Output the (X, Y) coordinate of the center of the cell containing the given text.  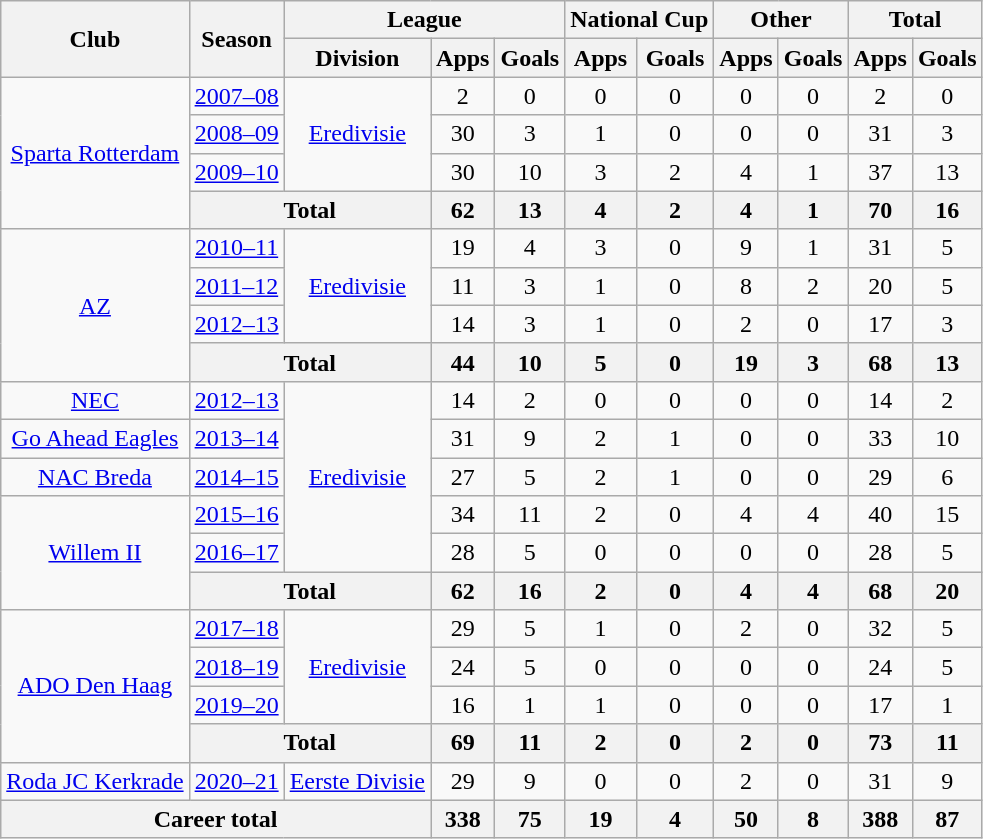
73 (880, 743)
15 (947, 515)
2011–12 (236, 286)
Career total (216, 819)
2013–14 (236, 438)
NEC (95, 400)
27 (463, 477)
2014–15 (236, 477)
National Cup (640, 20)
2016–17 (236, 553)
ADO Den Haag (95, 686)
Sparta Rotterdam (95, 153)
League (424, 20)
37 (880, 172)
33 (880, 438)
87 (947, 819)
Go Ahead Eagles (95, 438)
2015–16 (236, 515)
Roda JC Kerkrade (95, 781)
NAC Breda (95, 477)
70 (880, 210)
AZ (95, 305)
2009–10 (236, 172)
Division (357, 58)
388 (880, 819)
Other (781, 20)
Willem II (95, 553)
32 (880, 629)
34 (463, 515)
Club (95, 39)
2019–20 (236, 705)
2017–18 (236, 629)
50 (746, 819)
75 (530, 819)
2010–11 (236, 248)
2007–08 (236, 96)
Season (236, 39)
338 (463, 819)
69 (463, 743)
44 (463, 362)
2020–21 (236, 781)
Eerste Divisie (357, 781)
6 (947, 477)
2018–19 (236, 667)
2008–09 (236, 134)
40 (880, 515)
